Find where the given text appears and provide that cell's center as [X, Y] coordinate. 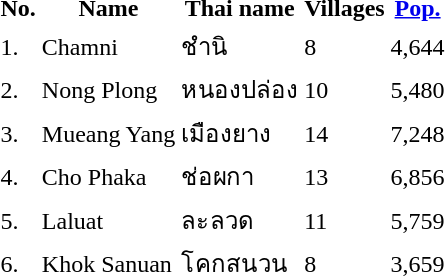
Laluat [108, 220]
10 [344, 90]
ชำนิ [240, 46]
ละลวด [240, 220]
13 [344, 176]
Mueang Yang [108, 133]
Nong Plong [108, 90]
8 [344, 46]
เมืองยาง [240, 133]
14 [344, 133]
หนองปล่อง [240, 90]
ช่อผกา [240, 176]
Chamni [108, 46]
Cho Phaka [108, 176]
11 [344, 220]
